Output the [X, Y] coordinate of the center of the cell containing the given text.  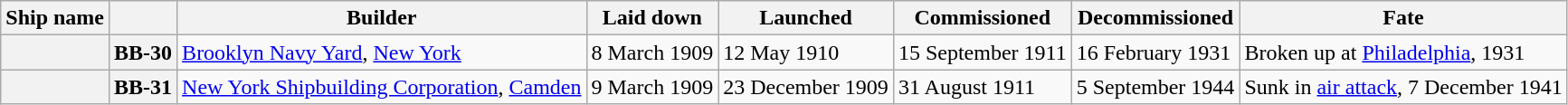
Launched [806, 18]
16 February 1931 [1155, 52]
Laid down [652, 18]
Ship name [55, 18]
Fate [1403, 18]
New York Shipbuilding Corporation, Camden [382, 87]
9 March 1909 [652, 87]
BB-31 [143, 87]
Decommissioned [1155, 18]
31 August 1911 [983, 87]
Broken up at Philadelphia, 1931 [1403, 52]
Commissioned [983, 18]
5 September 1944 [1155, 87]
Sunk in air attack, 7 December 1941 [1403, 87]
12 May 1910 [806, 52]
23 December 1909 [806, 87]
Brooklyn Navy Yard, New York [382, 52]
Builder [382, 18]
15 September 1911 [983, 52]
BB-30 [143, 52]
8 March 1909 [652, 52]
